Extract the (x, y) coordinate from the center of the cell holding the provided text.  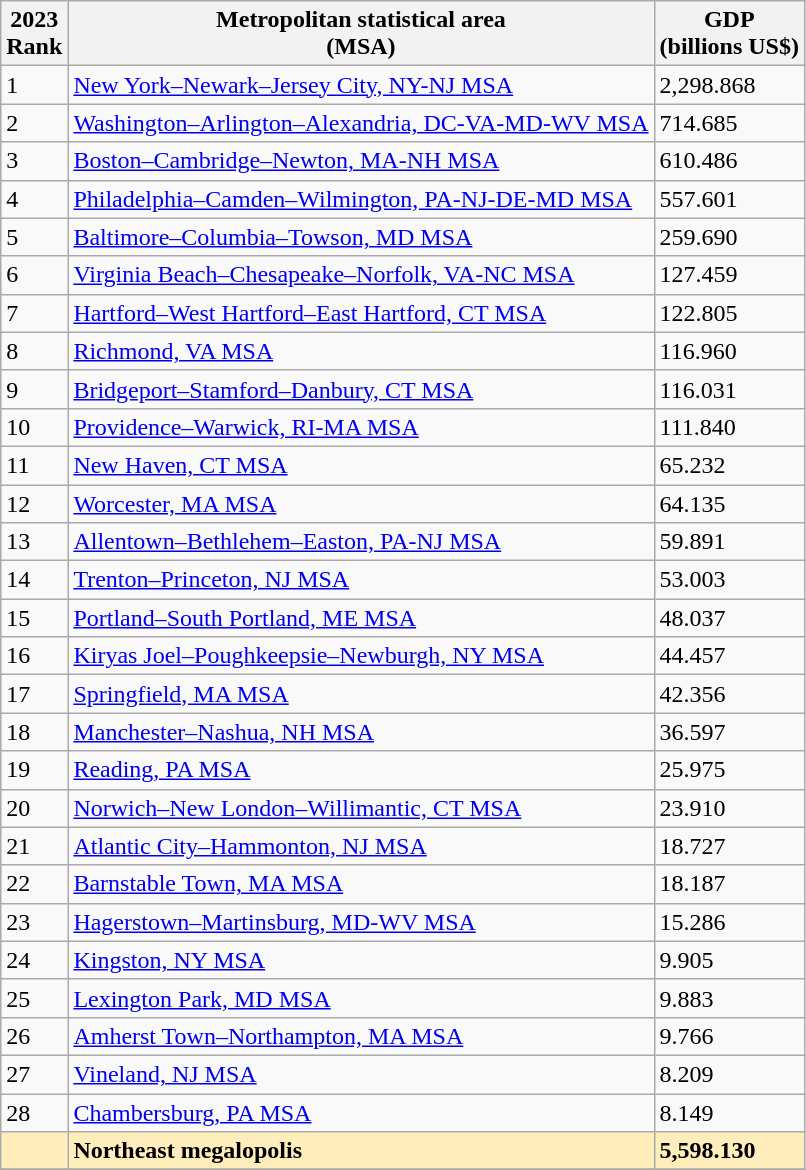
Vineland, NJ MSA (361, 1074)
44.457 (729, 656)
Virginia Beach–Chesapeake–Norfolk, VA-NC MSA (361, 275)
59.891 (729, 542)
Providence–Warwick, RI-MA MSA (361, 427)
Bridgeport–Stamford–Danbury, CT MSA (361, 389)
64.135 (729, 503)
714.685 (729, 123)
26 (34, 1036)
9.905 (729, 960)
Atlantic City–Hammonton, NJ MSA (361, 846)
116.960 (729, 351)
14 (34, 580)
2,298.868 (729, 85)
7 (34, 313)
Worcester, MA MSA (361, 503)
13 (34, 542)
20 (34, 808)
Northeast megalopolis (361, 1151)
Kingston, NY MSA (361, 960)
111.840 (729, 427)
Portland–South Portland, ME MSA (361, 618)
Metropolitan statistical area(MSA) (361, 34)
5,598.130 (729, 1151)
Richmond, VA MSA (361, 351)
18.187 (729, 884)
Reading, PA MSA (361, 770)
18 (34, 732)
Lexington Park, MD MSA (361, 998)
1 (34, 85)
23.910 (729, 808)
27 (34, 1074)
21 (34, 846)
18.727 (729, 846)
25 (34, 998)
48.037 (729, 618)
Washington–Arlington–Alexandria, DC-VA-MD-WV MSA (361, 123)
22 (34, 884)
610.486 (729, 161)
15 (34, 618)
17 (34, 694)
65.232 (729, 465)
Manchester–Nashua, NH MSA (361, 732)
Amherst Town–Northampton, MA MSA (361, 1036)
9 (34, 389)
36.597 (729, 732)
6 (34, 275)
16 (34, 656)
11 (34, 465)
Chambersburg, PA MSA (361, 1113)
Barnstable Town, MA MSA (361, 884)
4 (34, 199)
10 (34, 427)
5 (34, 237)
GDP(billions US$) (729, 34)
2 (34, 123)
Hartford–West Hartford–East Hartford, CT MSA (361, 313)
15.286 (729, 922)
2023Rank (34, 34)
127.459 (729, 275)
Hagerstown–Martinsburg, MD-WV MSA (361, 922)
557.601 (729, 199)
Philadelphia–Camden–Wilmington, PA-NJ-DE-MD MSA (361, 199)
12 (34, 503)
Springfield, MA MSA (361, 694)
New York–Newark–Jersey City, NY-NJ MSA (361, 85)
19 (34, 770)
24 (34, 960)
3 (34, 161)
9.883 (729, 998)
25.975 (729, 770)
Baltimore–Columbia–Towson, MD MSA (361, 237)
8 (34, 351)
Norwich–New London–Willimantic, CT MSA (361, 808)
53.003 (729, 580)
9.766 (729, 1036)
Kiryas Joel–Poughkeepsie–Newburgh, NY MSA (361, 656)
Allentown–Bethlehem–Easton, PA-NJ MSA (361, 542)
23 (34, 922)
New Haven, CT MSA (361, 465)
8.149 (729, 1113)
8.209 (729, 1074)
28 (34, 1113)
Trenton–Princeton, NJ MSA (361, 580)
259.690 (729, 237)
116.031 (729, 389)
42.356 (729, 694)
Boston–Cambridge–Newton, MA-NH MSA (361, 161)
122.805 (729, 313)
